Return the (X, Y) coordinate for the center point of the cell that contains the specified text.  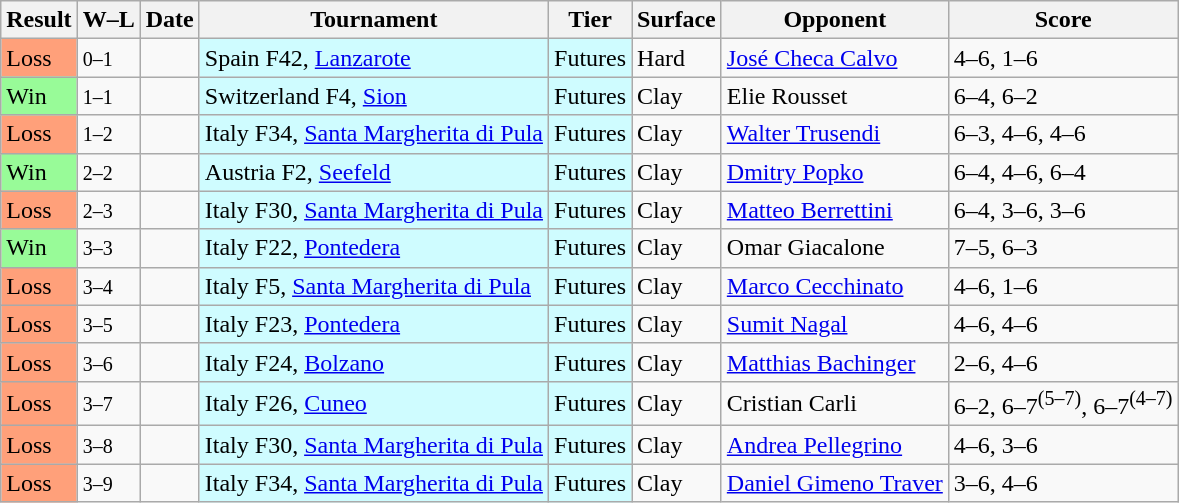
Cristian Carli (834, 404)
Italy F26, Cuneo (374, 404)
Surface (677, 20)
Matteo Berrettini (834, 210)
Tier (590, 20)
Tournament (374, 20)
Spain F42, Lanzarote (374, 58)
W–L (108, 20)
Walter Trusendi (834, 134)
Andrea Pellegrino (834, 445)
6–4, 6–2 (1063, 96)
3–8 (108, 445)
4–6, 4–6 (1063, 324)
Marco Cecchinato (834, 286)
3–4 (108, 286)
Italy F23, Pontedera (374, 324)
Dmitry Popko (834, 172)
Sumit Nagal (834, 324)
Elie Rousset (834, 96)
1–2 (108, 134)
Hard (677, 58)
6–4, 3–6, 3–6 (1063, 210)
Result (39, 20)
3–6, 4–6 (1063, 483)
José Checa Calvo (834, 58)
2–2 (108, 172)
3–3 (108, 248)
Italy F5, Santa Margherita di Pula (374, 286)
Daniel Gimeno Traver (834, 483)
Switzerland F4, Sion (374, 96)
Italy F22, Pontedera (374, 248)
Austria F2, Seefeld (374, 172)
2–3 (108, 210)
Omar Giacalone (834, 248)
2–6, 4–6 (1063, 362)
6–3, 4–6, 4–6 (1063, 134)
3–9 (108, 483)
Italy F24, Bolzano (374, 362)
Date (170, 20)
3–5 (108, 324)
6–4, 4–6, 6–4 (1063, 172)
Opponent (834, 20)
3–7 (108, 404)
1–1 (108, 96)
0–1 (108, 58)
6–2, 6–7(5–7), 6–7(4–7) (1063, 404)
3–6 (108, 362)
7–5, 6–3 (1063, 248)
Matthias Bachinger (834, 362)
4–6, 3–6 (1063, 445)
Score (1063, 20)
